Identify which cell holds the provided text, then report its (x, y) central coordinate. 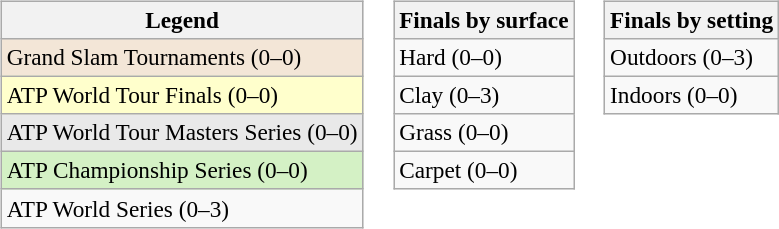
ATP World Series (0–3) (182, 208)
Clay (0–3) (484, 95)
Outdoors (0–3) (692, 57)
ATP Championship Series (0–0) (182, 171)
ATP World Tour Masters Series (0–0) (182, 133)
Grass (0–0) (484, 133)
Hard (0–0) (484, 57)
Grand Slam Tournaments (0–0) (182, 57)
Finals by setting (692, 20)
Indoors (0–0) (692, 95)
Finals by surface (484, 20)
Carpet (0–0) (484, 171)
Legend (182, 20)
ATP World Tour Finals (0–0) (182, 95)
